Search for the cell housing the specified text and yield its [X, Y] center coordinate. 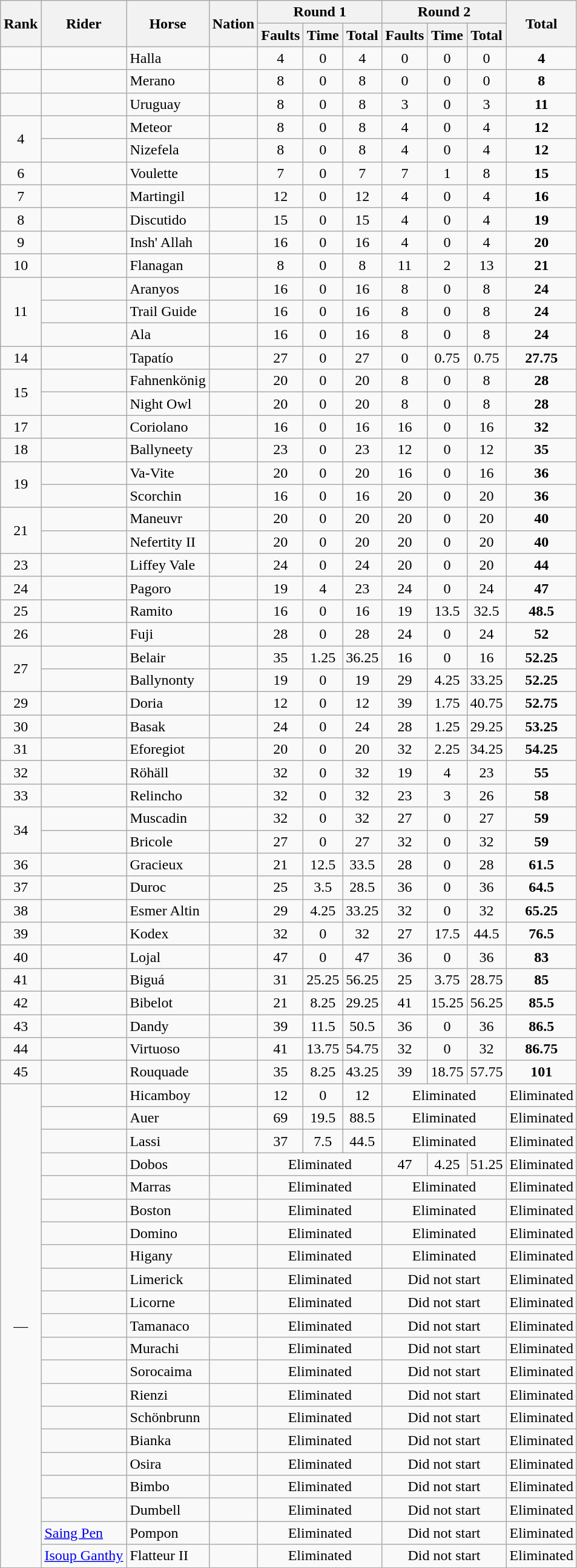
86.75 [541, 1049]
38 [21, 911]
54.25 [541, 749]
Licorne [168, 1302]
Rider [84, 24]
101 [541, 1072]
Rank [21, 24]
1.75 [447, 703]
Esmer Altin [168, 911]
13 [487, 265]
12.5 [323, 865]
9 [21, 242]
57.75 [487, 1072]
11.5 [323, 1026]
15.25 [447, 1003]
Ballynonty [168, 680]
28.75 [487, 980]
52.75 [541, 703]
7.5 [323, 1141]
53.25 [541, 726]
Schönbrunn [168, 1418]
34 [21, 830]
Marras [168, 1187]
Limerick [168, 1279]
58 [541, 796]
Tapatío [168, 358]
Eforegiot [168, 749]
Relincho [168, 796]
17.5 [447, 934]
85 [541, 980]
Bimbo [168, 1487]
Nefertity II [168, 542]
52 [541, 634]
Belair [168, 657]
Ballyneety [168, 450]
Auer [168, 1118]
Virtuoso [168, 1049]
51.25 [487, 1164]
Maneuvr [168, 519]
Dandy [168, 1026]
Fahnenkönig [168, 381]
Halla [168, 58]
28.5 [362, 888]
Discutido [168, 219]
Murachi [168, 1348]
33.5 [362, 865]
Bibelot [168, 1003]
17 [21, 427]
— [21, 1326]
34.25 [487, 749]
3.5 [323, 888]
3.75 [447, 980]
54.75 [362, 1049]
86.5 [541, 1026]
Rienzi [168, 1394]
50.5 [362, 1026]
2.25 [447, 749]
Basak [168, 726]
45 [21, 1072]
Meteor [168, 127]
Pagoro [168, 588]
Ala [168, 335]
Isoup Ganthy [84, 1556]
30 [21, 726]
Gracieux [168, 865]
83 [541, 957]
Fuji [168, 634]
88.5 [362, 1118]
69 [281, 1118]
Flanagan [168, 265]
76.5 [541, 934]
10 [21, 265]
25.25 [323, 980]
Horse [168, 24]
Liffey Vale [168, 565]
36.25 [362, 657]
Lassi [168, 1141]
27.75 [541, 358]
Duroc [168, 888]
1 [447, 173]
64.5 [541, 888]
55 [541, 772]
Trail Guide [168, 312]
13.5 [447, 611]
19.5 [323, 1118]
Muscadin [168, 819]
42 [21, 1003]
Flatteur II [168, 1556]
Boston [168, 1210]
Insh' Allah [168, 242]
33 [21, 796]
Domino [168, 1233]
Round 1 [320, 12]
Night Owl [168, 404]
Sorocaima [168, 1371]
Uruguay [168, 104]
Merano [168, 81]
Bianka [168, 1441]
85.5 [541, 1003]
Pompon [168, 1533]
Kodex [168, 934]
61.5 [541, 865]
Martingil [168, 196]
Rouquade [168, 1072]
Lojal [168, 957]
Röhäll [168, 772]
65.25 [541, 911]
Tamanaco [168, 1325]
43 [21, 1026]
Va-Vite [168, 473]
Doria [168, 703]
Dumbell [168, 1510]
32.5 [487, 611]
Voulette [168, 173]
18.75 [447, 1072]
48.5 [541, 611]
14 [21, 358]
Scorchin [168, 496]
Osira [168, 1464]
Hicamboy [168, 1095]
Higany [168, 1256]
Bricole [168, 842]
18 [21, 450]
40.75 [487, 703]
Biguá [168, 980]
Ramito [168, 611]
Coriolano [168, 427]
Dobos [168, 1164]
Nizefela [168, 150]
6 [21, 173]
13.75 [323, 1049]
Nation [233, 24]
Aranyos [168, 289]
Round 2 [444, 12]
Saing Pen [84, 1533]
2 [447, 265]
43.25 [362, 1072]
